From the cell containing the given text, extract its center point as [x, y] coordinate. 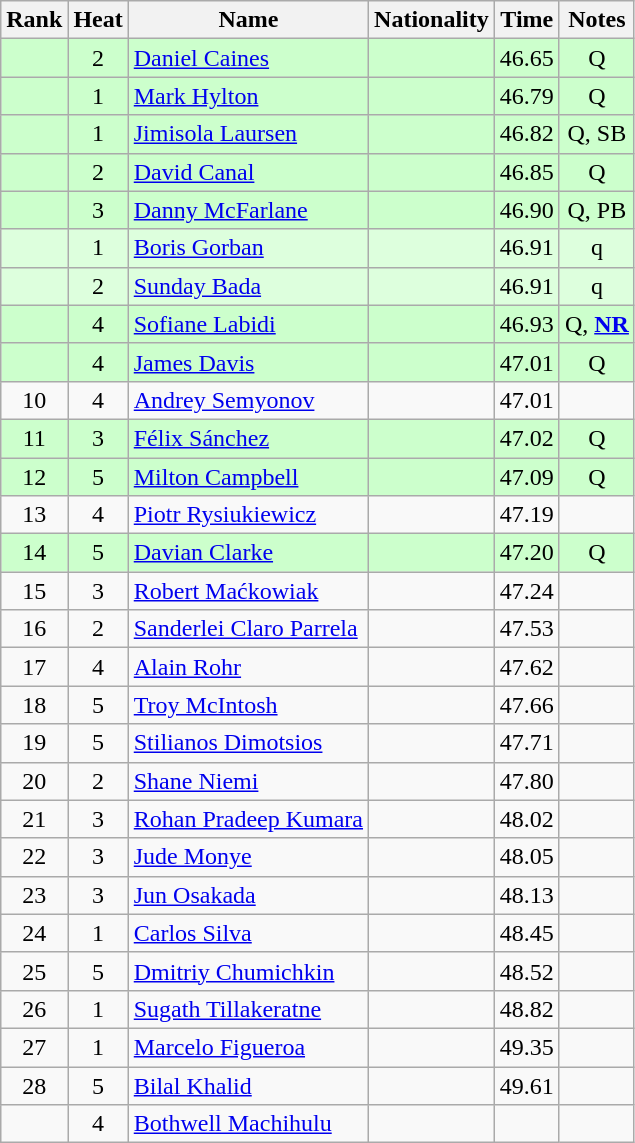
Alain Rohr [248, 667]
Sunday Bada [248, 286]
13 [34, 515]
48.05 [526, 857]
26 [34, 1009]
Rank [34, 20]
24 [34, 933]
46.82 [526, 134]
James Davis [248, 362]
47.20 [526, 553]
Sanderlei Claro Parrela [248, 629]
Marcelo Figueroa [248, 1047]
Boris Gorban [248, 248]
Nationality [432, 20]
47.02 [526, 438]
Q, PB [596, 210]
14 [34, 553]
48.02 [526, 819]
12 [34, 477]
48.82 [526, 1009]
Name [248, 20]
47.53 [526, 629]
47.62 [526, 667]
21 [34, 819]
48.45 [526, 933]
17 [34, 667]
Jimisola Laursen [248, 134]
47.19 [526, 515]
46.93 [526, 324]
Danny McFarlane [248, 210]
Mark Hylton [248, 96]
46.90 [526, 210]
Daniel Caines [248, 58]
Robert Maćkowiak [248, 591]
15 [34, 591]
Jude Monye [248, 857]
47.24 [526, 591]
Davian Clarke [248, 553]
46.85 [526, 172]
Félix Sánchez [248, 438]
Rohan Pradeep Kumara [248, 819]
Time [526, 20]
16 [34, 629]
Dmitriy Chumichkin [248, 971]
Shane Niemi [248, 781]
23 [34, 895]
Troy McIntosh [248, 705]
28 [34, 1085]
Heat [98, 20]
Milton Campbell [248, 477]
Notes [596, 20]
20 [34, 781]
48.52 [526, 971]
18 [34, 705]
David Canal [248, 172]
25 [34, 971]
Stilianos Dimotsios [248, 743]
Andrey Semyonov [248, 400]
Bilal Khalid [248, 1085]
49.35 [526, 1047]
27 [34, 1047]
Sofiane Labidi [248, 324]
47.09 [526, 477]
47.80 [526, 781]
47.71 [526, 743]
19 [34, 743]
Carlos Silva [248, 933]
49.61 [526, 1085]
47.66 [526, 705]
Q, SB [596, 134]
46.65 [526, 58]
Jun Osakada [248, 895]
46.79 [526, 96]
10 [34, 400]
Bothwell Machihulu [248, 1124]
Piotr Rysiukiewicz [248, 515]
22 [34, 857]
Sugath Tillakeratne [248, 1009]
Q, NR [596, 324]
11 [34, 438]
48.13 [526, 895]
